Pinpoint the cell where the given text exists, returning its [x, y] midpoint coordinate. 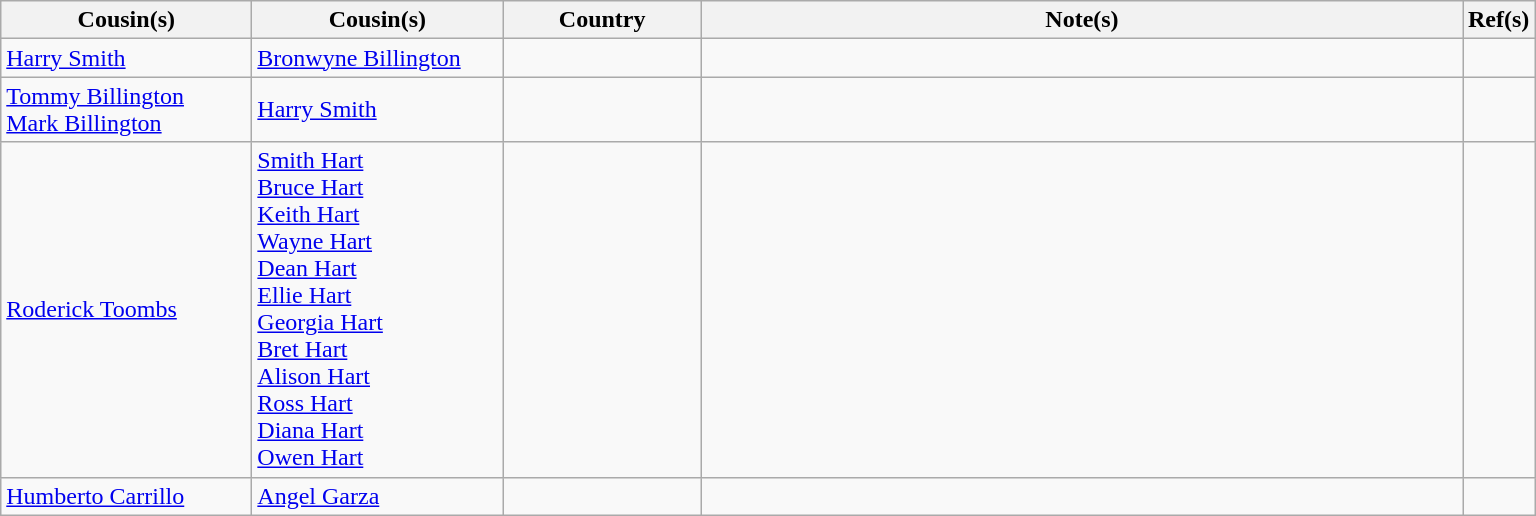
Country [602, 20]
Smith HartBruce HartKeith HartWayne HartDean HartEllie HartGeorgia HartBret HartAlison HartRoss HartDiana HartOwen Hart [378, 310]
Humberto Carrillo [126, 496]
Angel Garza [378, 496]
Tommy BillingtonMark Billington [126, 110]
Bronwyne Billington [378, 58]
Ref(s) [1498, 20]
Roderick Toombs [126, 310]
Note(s) [1082, 20]
